Return [X, Y] of the center of cell containing provided text 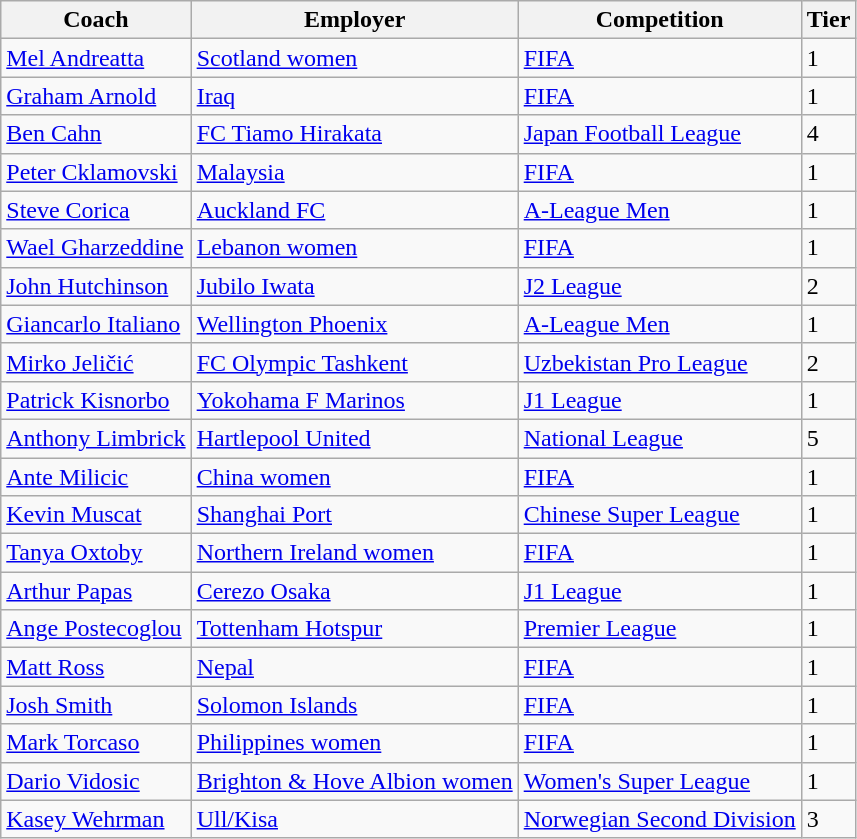
Patrick Kisnorbo [96, 400]
Ben Cahn [96, 134]
Auckland FC [354, 210]
Japan Football League [660, 134]
Chinese Super League [660, 515]
Ange Postecoglou [96, 629]
Giancarlo Italiano [96, 324]
Ull/Kisa [354, 819]
Ante Milicic [96, 477]
Brighton & Hove Albion women [354, 781]
Northern Ireland women [354, 553]
Solomon Islands [354, 705]
Wellington Phoenix [354, 324]
John Hutchinson [96, 286]
Scotland women [354, 58]
Dario Vidosic [96, 781]
Hartlepool United [354, 438]
Peter Cklamovski [96, 172]
Wael Gharzeddine [96, 248]
Graham Arnold [96, 96]
Josh Smith [96, 705]
Matt Ross [96, 667]
3 [828, 819]
Anthony Limbrick [96, 438]
Yokohama F Marinos [354, 400]
FC Tiamo Hirakata [354, 134]
Mel Andreatta [96, 58]
Competition [660, 20]
Jubilo Iwata [354, 286]
Shanghai Port [354, 515]
5 [828, 438]
Steve Corica [96, 210]
Arthur Papas [96, 591]
Employer [354, 20]
Uzbekistan Pro League [660, 362]
Kasey Wehrman [96, 819]
Kevin Muscat [96, 515]
Malaysia [354, 172]
Iraq [354, 96]
FC Olympic Tashkent [354, 362]
Nepal [354, 667]
Lebanon women [354, 248]
Norwegian Second Division [660, 819]
Cerezo Osaka [354, 591]
Women's Super League [660, 781]
Tottenham Hotspur [354, 629]
Mirko Jeličić [96, 362]
Coach [96, 20]
Premier League [660, 629]
Mark Torcaso [96, 743]
Philippines women [354, 743]
Tanya Oxtoby [96, 553]
4 [828, 134]
J2 League [660, 286]
Tier [828, 20]
China women [354, 477]
National League [660, 438]
